Return the [X, Y] coordinate for the center point of the cell that contains the specified text.  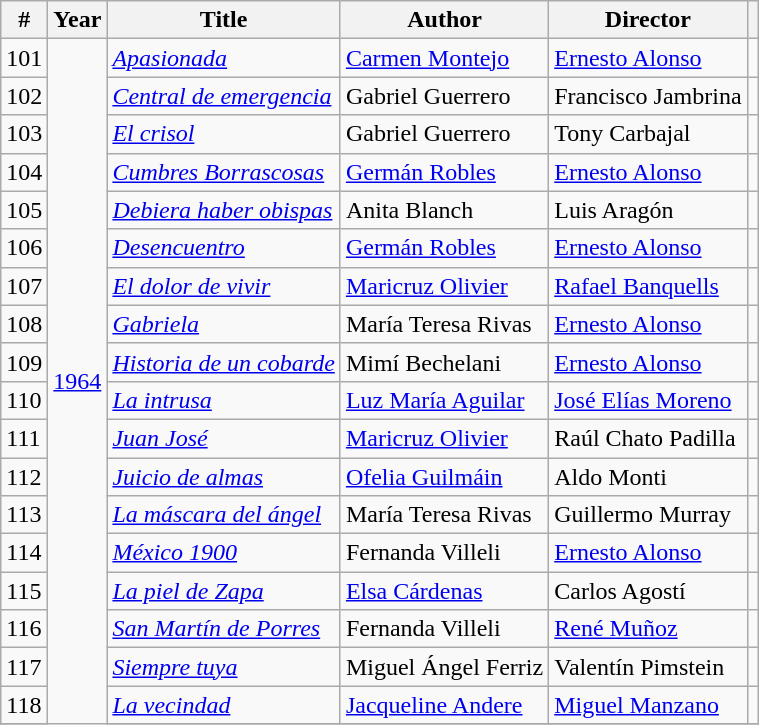
101 [24, 58]
Jacqueline Andere [444, 705]
Desencuentro [224, 248]
115 [24, 591]
La intrusa [224, 400]
Francisco Jambrina [648, 96]
Miguel Manzano [648, 705]
1964 [78, 382]
Juan José [224, 438]
104 [24, 172]
Aldo Monti [648, 477]
102 [24, 96]
La piel de Zapa [224, 591]
108 [24, 324]
Siempre tuya [224, 667]
Gabriela [224, 324]
118 [24, 705]
103 [24, 134]
109 [24, 362]
René Muñoz [648, 629]
Anita Blanch [444, 210]
Raúl Chato Padilla [648, 438]
111 [24, 438]
Author [444, 20]
Historia de un cobarde [224, 362]
José Elías Moreno [648, 400]
El crisol [224, 134]
Director [648, 20]
Ofelia Guilmáin [444, 477]
107 [24, 286]
Guillermo Murray [648, 515]
Luz María Aguilar [444, 400]
San Martín de Porres [224, 629]
114 [24, 553]
La vecindad [224, 705]
Miguel Ángel Ferriz [444, 667]
El dolor de vivir [224, 286]
106 [24, 248]
Tony Carbajal [648, 134]
Debiera haber obispas [224, 210]
Carlos Agostí [648, 591]
Cumbres Borrascosas [224, 172]
Valentín Pimstein [648, 667]
Juicio de almas [224, 477]
117 [24, 667]
Carmen Montejo [444, 58]
110 [24, 400]
Mimí Bechelani [444, 362]
# [24, 20]
La máscara del ángel [224, 515]
105 [24, 210]
113 [24, 515]
Year [78, 20]
Rafael Banquells [648, 286]
112 [24, 477]
116 [24, 629]
México 1900 [224, 553]
Elsa Cárdenas [444, 591]
Luis Aragón [648, 210]
Central de emergencia [224, 96]
Title [224, 20]
Apasionada [224, 58]
